Pinpoint the cell where the given text exists, returning its [x, y] midpoint coordinate. 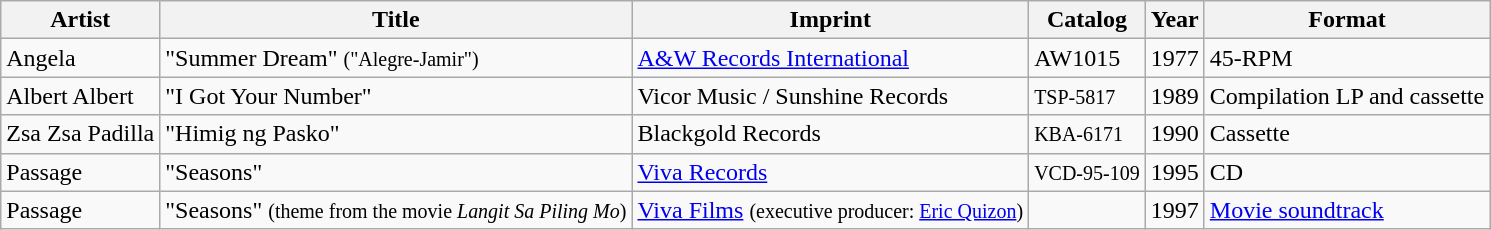
Movie soundtrack [1346, 210]
Vicor Music / Sunshine Records [830, 96]
Blackgold Records [830, 134]
Year [1174, 20]
Angela [80, 58]
Catalog [1088, 20]
1990 [1174, 134]
1977 [1174, 58]
VCD-95-109 [1088, 172]
AW1015 [1088, 58]
1997 [1174, 210]
Albert Albert [80, 96]
"I Got Your Number" [396, 96]
Title [396, 20]
CD [1346, 172]
Format [1346, 20]
1995 [1174, 172]
Viva Records [830, 172]
45-RPM [1346, 58]
Zsa Zsa Padilla [80, 134]
KBA-6171 [1088, 134]
"Himig ng Pasko" [396, 134]
1989 [1174, 96]
Compilation LP and cassette [1346, 96]
Viva Films (executive producer: Eric Quizon) [830, 210]
Cassette [1346, 134]
"Summer Dream" ("Alegre-Jamir") [396, 58]
Imprint [830, 20]
A&W Records International [830, 58]
"Seasons" [396, 172]
"Seasons" (theme from the movie Langit Sa Piling Mo) [396, 210]
TSP-5817 [1088, 96]
Artist [80, 20]
